From the cell containing the given text, extract its center point as (X, Y) coordinate. 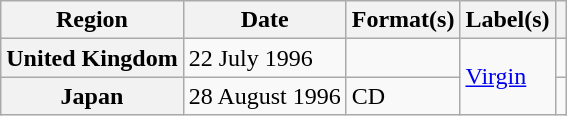
Date (264, 20)
Format(s) (403, 20)
United Kingdom (92, 58)
Region (92, 20)
CD (403, 96)
Virgin (508, 77)
22 July 1996 (264, 58)
Label(s) (508, 20)
Japan (92, 96)
28 August 1996 (264, 96)
